Capture the cell that displays the provided text and extract its [x, y] central coordinate. 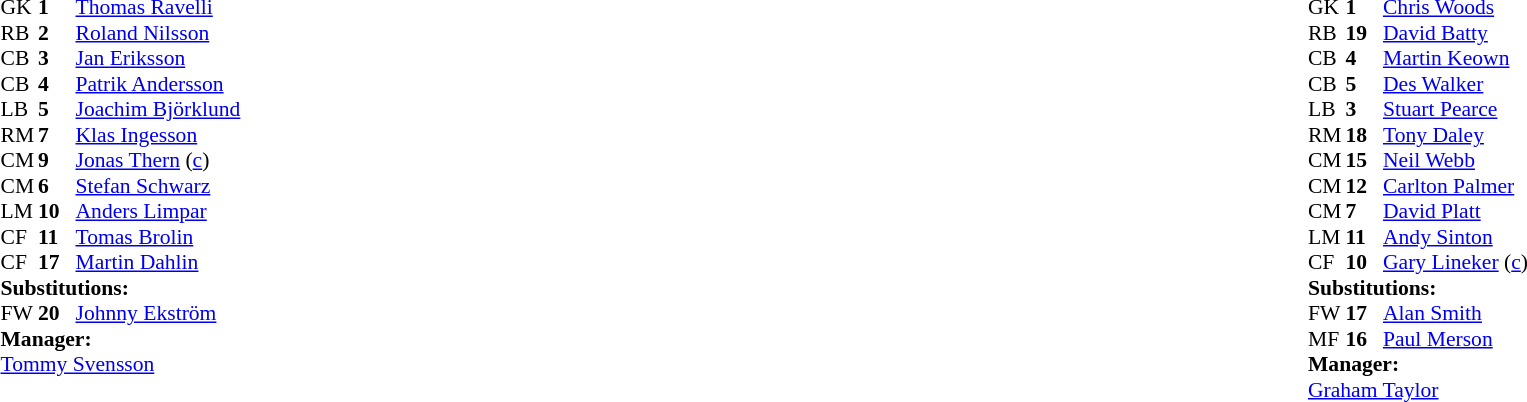
Anders Limpar [158, 211]
15 [1364, 161]
18 [1364, 135]
Patrik Andersson [158, 84]
12 [1364, 186]
6 [57, 186]
Substitutions: [120, 288]
MF [1327, 339]
16 [1364, 339]
Jonas Thern (c) [158, 161]
Tommy Svensson [120, 365]
Stefan Schwarz [158, 186]
Klas Ingesson [158, 135]
Jan Eriksson [158, 59]
Martin Dahlin [158, 263]
Joachim Björklund [158, 109]
9 [57, 161]
19 [1364, 33]
Tomas Brolin [158, 237]
2 [57, 33]
Manager: [120, 339]
Johnny Ekström [158, 313]
Roland Nilsson [158, 33]
20 [57, 313]
